Detect which cell encompasses the target text, then output its [X, Y] center coordinate. 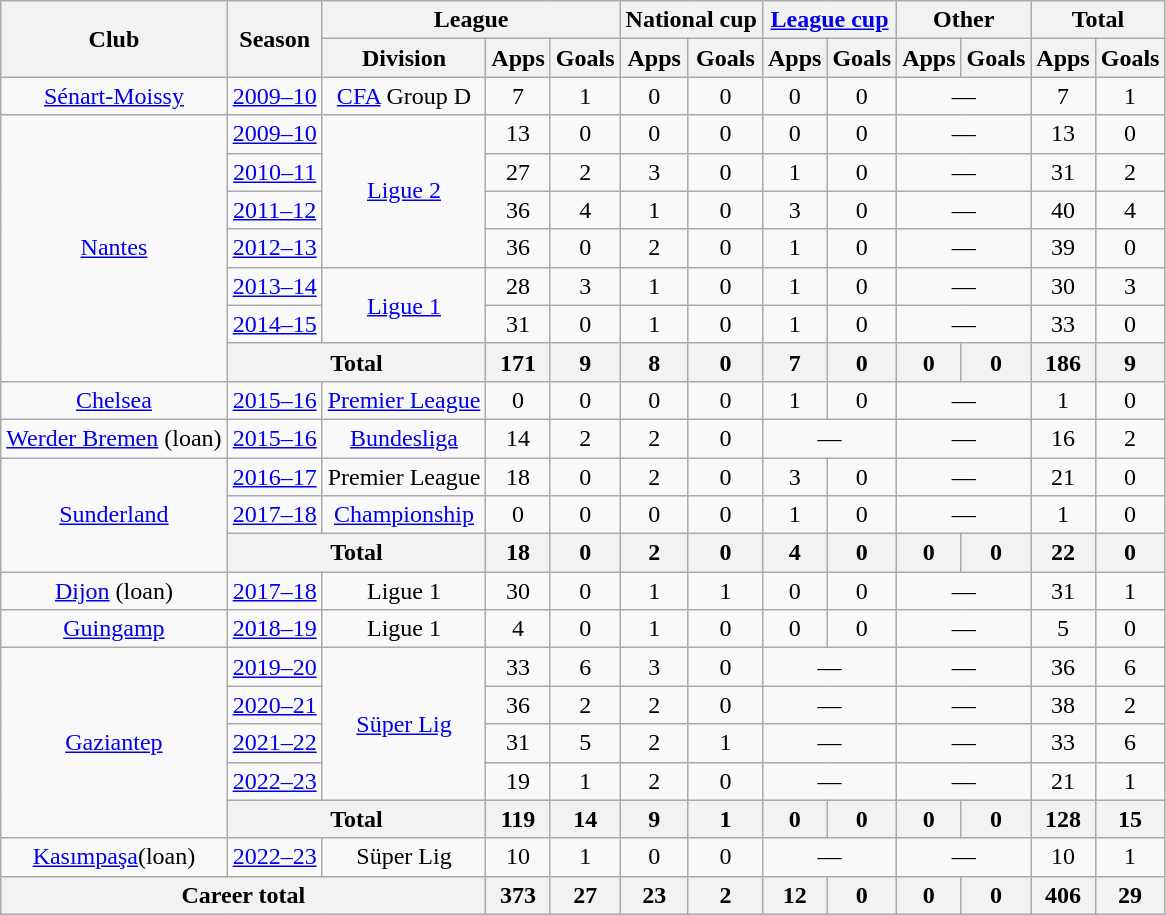
Career total [244, 895]
2021–22 [274, 743]
Championship [404, 515]
22 [1063, 553]
23 [654, 895]
2018–19 [274, 629]
Nantes [114, 248]
Sunderland [114, 515]
Guingamp [114, 629]
Gaziantep [114, 743]
2013–14 [274, 286]
128 [1063, 819]
28 [518, 286]
League [471, 20]
16 [1063, 438]
2011–12 [274, 210]
National cup [691, 20]
2012–13 [274, 248]
Dijon (loan) [114, 591]
Club [114, 39]
League cup [829, 20]
Bundesliga [404, 438]
2020–21 [274, 705]
Kasımpaşa(loan) [114, 857]
119 [518, 819]
186 [1063, 362]
39 [1063, 248]
CFA Group D [404, 96]
Division [404, 58]
15 [1130, 819]
29 [1130, 895]
2010–11 [274, 172]
171 [518, 362]
Sénart-Moissy [114, 96]
19 [518, 781]
Chelsea [114, 400]
38 [1063, 705]
Ligue 2 [404, 191]
Other [964, 20]
2019–20 [274, 667]
Season [274, 39]
406 [1063, 895]
2014–15 [274, 324]
Werder Bremen (loan) [114, 438]
2016–17 [274, 477]
12 [794, 895]
40 [1063, 210]
373 [518, 895]
8 [654, 362]
